Return [X, Y] of the center of cell containing provided text 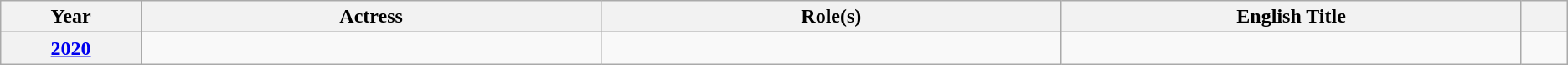
2020 [71, 48]
Year [71, 17]
English Title [1292, 17]
Role(s) [831, 17]
Actress [370, 17]
